Return (X, Y) of the center of cell containing provided text 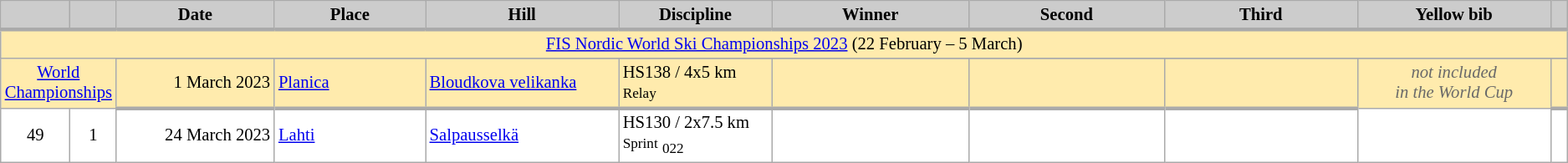
HS138 / 4x5 km Relay (696, 84)
FIS Nordic World Ski Championships 2023 (22 February – 5 March) (784, 43)
1 (94, 135)
Yellow bib (1453, 14)
Second (1066, 14)
Hill (522, 14)
Lahti (350, 135)
Bloudkova velikanka (522, 84)
24 March 2023 (196, 135)
Date (196, 14)
World Championships (59, 84)
HS130 / 2x7.5 km Sprint 022 (696, 135)
1 March 2023 (196, 84)
Planica (350, 84)
not includedin the World Cup (1453, 84)
Winner (870, 14)
Place (350, 14)
Salpausselkä (522, 135)
Discipline (696, 14)
Third (1261, 14)
49 (35, 135)
